Scan for the cell matching the given text and deliver its [X, Y] coordinate at center. 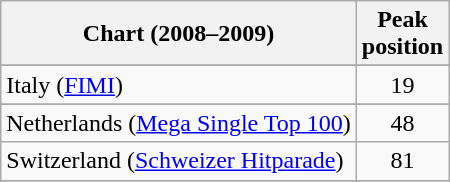
Netherlands (Mega Single Top 100) [179, 123]
Chart (2008–2009) [179, 34]
Italy (FIMI) [179, 85]
19 [402, 85]
48 [402, 123]
81 [402, 161]
Peakposition [402, 34]
Switzerland (Schweizer Hitparade) [179, 161]
